Output the [x, y] coordinate of the center of the cell containing the given text.  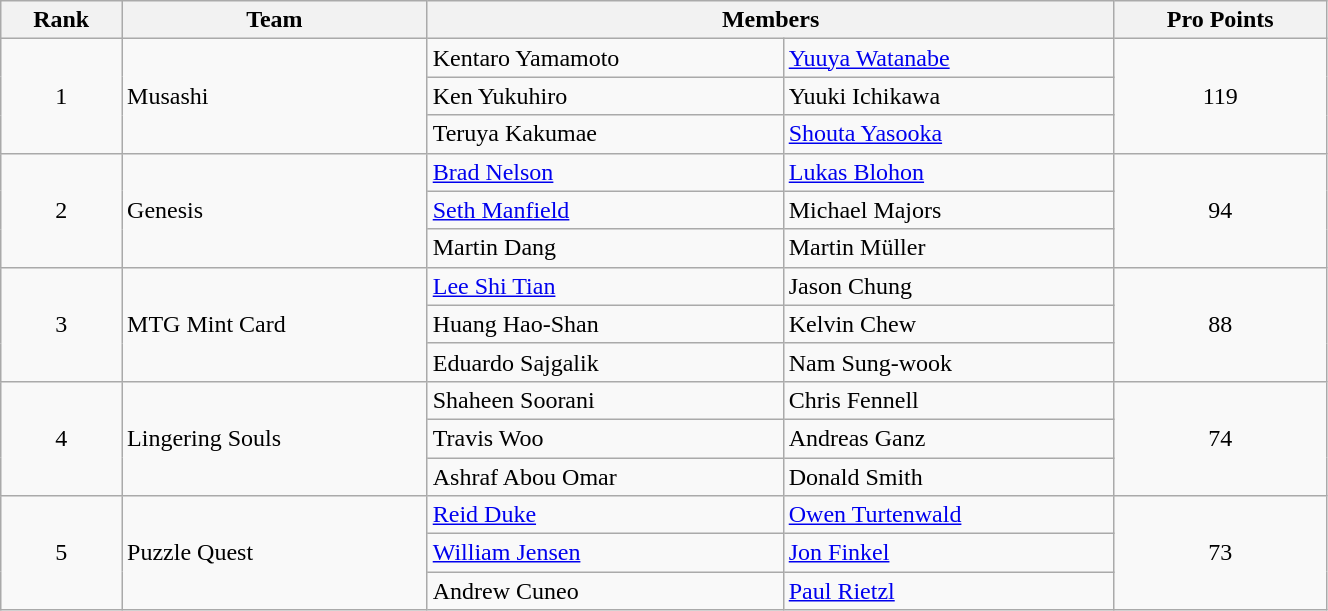
119 [1220, 96]
Jon Finkel [948, 553]
Donald Smith [948, 477]
Michael Majors [948, 210]
Huang Hao-Shan [605, 324]
Andreas Ganz [948, 438]
Nam Sung-wook [948, 362]
Martin Müller [948, 248]
Yuuki Ichikawa [948, 96]
Genesis [275, 210]
Musashi [275, 96]
Chris Fennell [948, 400]
Kelvin Chew [948, 324]
William Jensen [605, 553]
Martin Dang [605, 248]
Teruya Kakumae [605, 134]
Eduardo Sajgalik [605, 362]
Lukas Blohon [948, 172]
Paul Rietzl [948, 591]
Shaheen Soorani [605, 400]
Lingering Souls [275, 438]
94 [1220, 210]
Owen Turtenwald [948, 515]
3 [62, 324]
Kentaro Yamamoto [605, 58]
5 [62, 553]
4 [62, 438]
Ken Yukuhiro [605, 96]
MTG Mint Card [275, 324]
Pro Points [1220, 20]
Shouta Yasooka [948, 134]
Travis Woo [605, 438]
Puzzle Quest [275, 553]
Members [770, 20]
74 [1220, 438]
1 [62, 96]
2 [62, 210]
Jason Chung [948, 286]
Lee Shi Tian [605, 286]
Brad Nelson [605, 172]
88 [1220, 324]
Ashraf Abou Omar [605, 477]
Andrew Cuneo [605, 591]
Team [275, 20]
Seth Manfield [605, 210]
Yuuya Watanabe [948, 58]
73 [1220, 553]
Reid Duke [605, 515]
Rank [62, 20]
